Locate the cell with the specified text and output its [X, Y] center coordinate. 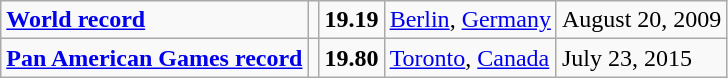
Toronto, Canada [470, 58]
July 23, 2015 [641, 58]
World record [154, 20]
19.80 [352, 58]
Pan American Games record [154, 58]
19.19 [352, 20]
Berlin, Germany [470, 20]
August 20, 2009 [641, 20]
